Scan for the cell matching the given text and deliver its (x, y) coordinate at center. 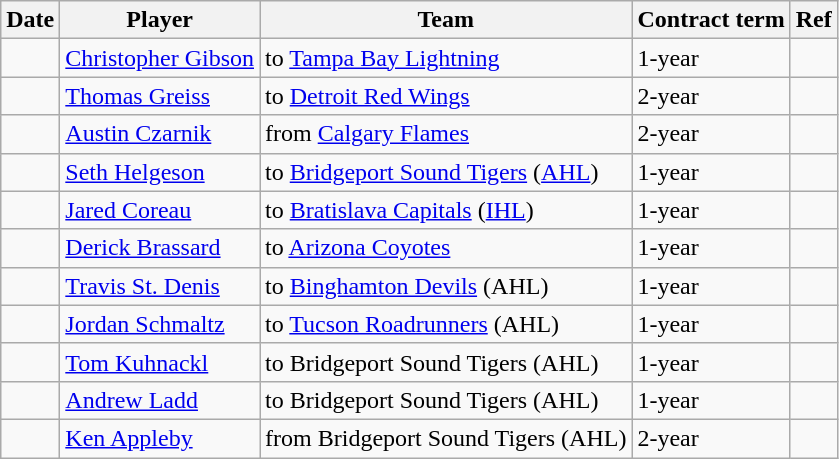
Tom Kuhnackl (160, 362)
Date (30, 20)
Thomas Greiss (160, 96)
Christopher Gibson (160, 58)
to Detroit Red Wings (446, 96)
Andrew Ladd (160, 400)
Ref (814, 20)
from Calgary Flames (446, 134)
to Bratislava Capitals (IHL) (446, 210)
to Binghamton Devils (AHL) (446, 286)
Team (446, 20)
to Tampa Bay Lightning (446, 58)
to Arizona Coyotes (446, 248)
Ken Appleby (160, 438)
Jordan Schmaltz (160, 324)
Travis St. Denis (160, 286)
Player (160, 20)
from Bridgeport Sound Tigers (AHL) (446, 438)
Jared Coreau (160, 210)
to Tucson Roadrunners (AHL) (446, 324)
Seth Helgeson (160, 172)
Derick Brassard (160, 248)
Austin Czarnik (160, 134)
Contract term (711, 20)
